For the text-containing cell, return its midpoint in (X, Y) coordinate format. 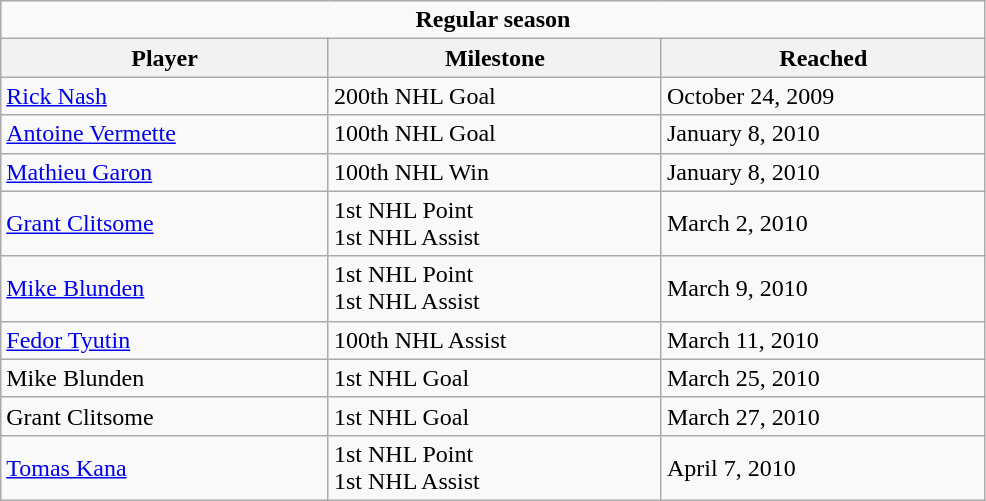
March 27, 2010 (823, 416)
Player (165, 58)
Tomas Kana (165, 468)
Mathieu Garon (165, 172)
March 11, 2010 (823, 340)
100th NHL Win (494, 172)
Rick Nash (165, 96)
April 7, 2010 (823, 468)
Regular season (493, 20)
Reached (823, 58)
200th NHL Goal (494, 96)
100th NHL Assist (494, 340)
October 24, 2009 (823, 96)
Fedor Tyutin (165, 340)
Milestone (494, 58)
100th NHL Goal (494, 134)
March 2, 2010 (823, 224)
March 9, 2010 (823, 288)
March 25, 2010 (823, 378)
Antoine Vermette (165, 134)
